Search for the cell housing the specified text and yield its [x, y] center coordinate. 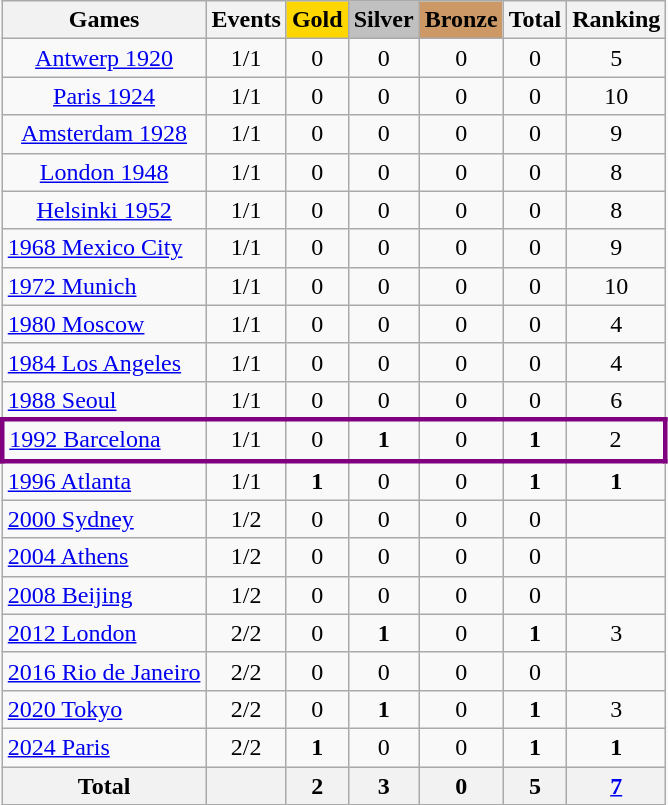
1968 Mexico City [104, 248]
Gold [317, 20]
1996 Atlanta [104, 480]
2004 Athens [104, 557]
Antwerp 1920 [104, 58]
Events [246, 20]
Silver [384, 20]
Bronze [461, 20]
2000 Sydney [104, 519]
6 [616, 400]
Helsinki 1952 [104, 210]
1988 Seoul [104, 400]
1984 Los Angeles [104, 362]
2008 Beijing [104, 595]
London 1948 [104, 172]
Games [104, 20]
Amsterdam 1928 [104, 134]
2012 London [104, 633]
Paris 1924 [104, 96]
2020 Tokyo [104, 709]
1992 Barcelona [104, 440]
2016 Rio de Janeiro [104, 671]
1972 Munich [104, 286]
7 [616, 785]
2024 Paris [104, 747]
1980 Moscow [104, 324]
Ranking [616, 20]
